Identify which cell holds the provided text, then report its (x, y) central coordinate. 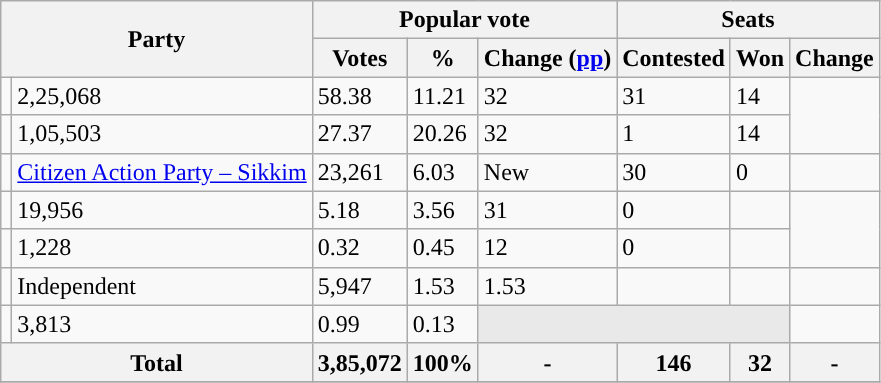
19,956 (162, 210)
0.32 (360, 248)
1,05,503 (162, 134)
Seats (748, 20)
Change (pp) (547, 58)
Citizen Action Party – Sikkim (162, 172)
3,85,072 (360, 362)
11.21 (442, 96)
0.45 (442, 248)
Independent (162, 286)
Change (835, 58)
27.37 (360, 134)
1 (674, 134)
Party (156, 39)
5.18 (360, 210)
30 (674, 172)
5,947 (360, 286)
3,813 (162, 324)
146 (674, 362)
20.26 (442, 134)
12 (547, 248)
23,261 (360, 172)
Votes (360, 58)
% (442, 58)
Total (156, 362)
1,228 (162, 248)
2,25,068 (162, 96)
0.99 (360, 324)
6.03 (442, 172)
100% (442, 362)
3.56 (442, 210)
0.13 (442, 324)
Contested (674, 58)
Won (760, 58)
New (547, 172)
58.38 (360, 96)
Popular vote (464, 20)
